Locate the cell with the specified text and output its [X, Y] center coordinate. 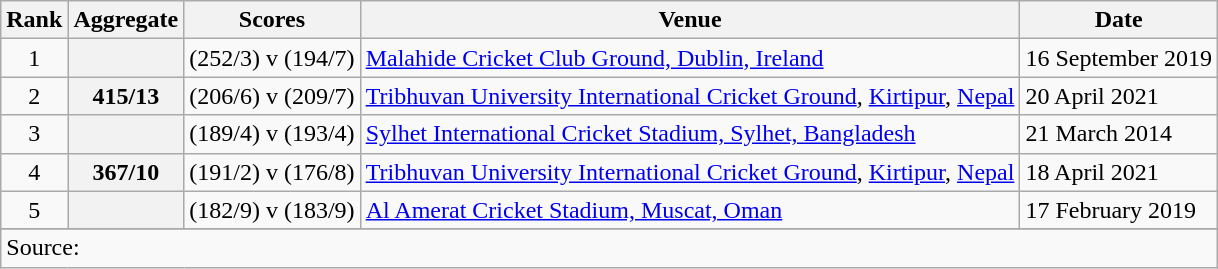
4 [34, 172]
Date [1119, 20]
Venue [690, 20]
(206/6) v (209/7) [272, 96]
(252/3) v (194/7) [272, 58]
5 [34, 210]
(189/4) v (193/4) [272, 134]
1 [34, 58]
Aggregate [126, 20]
(182/9) v (183/9) [272, 210]
Scores [272, 20]
Sylhet International Cricket Stadium, Sylhet, Bangladesh [690, 134]
3 [34, 134]
Malahide Cricket Club Ground, Dublin, Ireland [690, 58]
20 April 2021 [1119, 96]
415/13 [126, 96]
16 September 2019 [1119, 58]
18 April 2021 [1119, 172]
21 March 2014 [1119, 134]
Source: [610, 248]
2 [34, 96]
(191/2) v (176/8) [272, 172]
Rank [34, 20]
367/10 [126, 172]
17 February 2019 [1119, 210]
Al Amerat Cricket Stadium, Muscat, Oman [690, 210]
